Search for the cell housing the specified text and yield its [x, y] center coordinate. 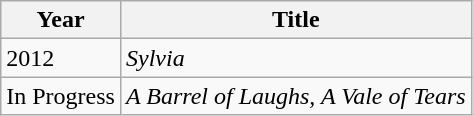
2012 [61, 58]
Title [296, 20]
A Barrel of Laughs, A Vale of Tears [296, 96]
Year [61, 20]
In Progress [61, 96]
Sylvia [296, 58]
